From the cell containing the given text, extract its center point as (X, Y) coordinate. 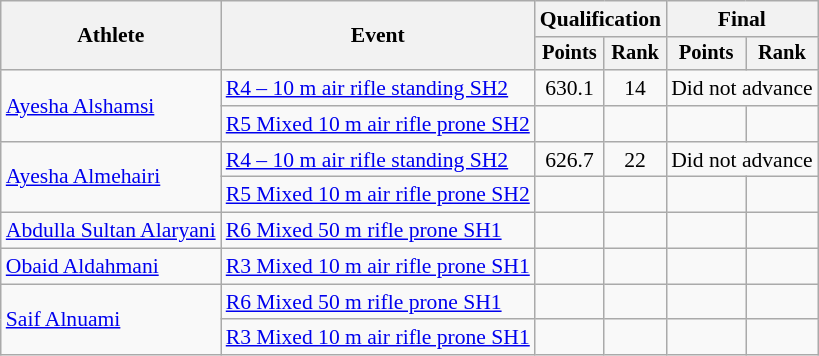
Ayesha Almehairi (111, 178)
Ayesha Alshamsi (111, 106)
630.1 (570, 88)
22 (635, 160)
Final (742, 19)
Saif Alnuami (111, 320)
Event (378, 36)
Qualification (600, 19)
Athlete (111, 36)
Abdulla Sultan Alaryani (111, 231)
Obaid Aldahmani (111, 267)
14 (635, 88)
626.7 (570, 160)
